Identify which cell holds the provided text, then report its [X, Y] central coordinate. 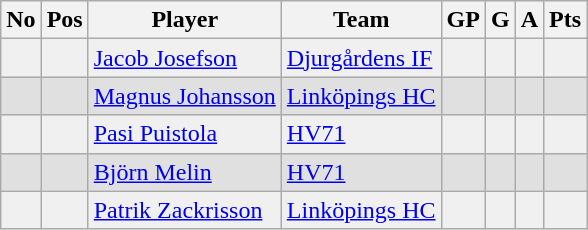
No [21, 20]
Djurgårdens IF [361, 58]
Björn Melin [184, 172]
Pts [566, 20]
Patrik Zackrisson [184, 210]
Jacob Josefson [184, 58]
G [500, 20]
Magnus Johansson [184, 96]
Team [361, 20]
Pasi Puistola [184, 134]
Player [184, 20]
A [529, 20]
GP [463, 20]
Pos [64, 20]
